Search for the cell housing the specified text and yield its [x, y] center coordinate. 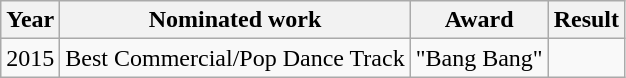
"Bang Bang" [479, 58]
2015 [30, 58]
Award [479, 20]
Nominated work [235, 20]
Best Commercial/Pop Dance Track [235, 58]
Year [30, 20]
Result [586, 20]
